Output the (X, Y) coordinate of the center of the cell containing the given text.  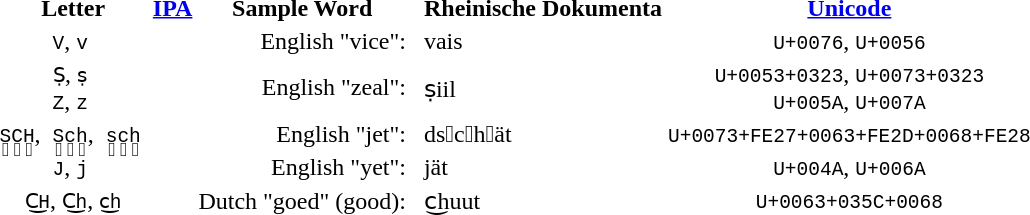
English "yet": (302, 167)
English "vice": (302, 41)
English "zeal": (302, 88)
vais (542, 41)
English "jet": (302, 134)
jät (542, 167)
ṣiil (542, 88)
ds︧c︭h︨ät (542, 134)
